Identify which cell holds the provided text, then report its (x, y) central coordinate. 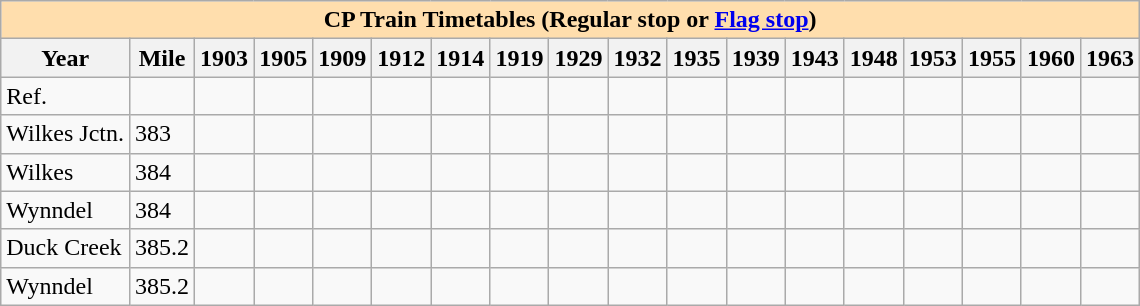
1912 (402, 58)
1909 (342, 58)
Year (66, 58)
1932 (638, 58)
1953 (932, 58)
Duck Creek (66, 248)
1919 (520, 58)
Mile (162, 58)
1960 (1050, 58)
1939 (756, 58)
1955 (992, 58)
1903 (224, 58)
Wilkes Jctn. (66, 134)
1935 (696, 58)
1905 (284, 58)
1963 (1110, 58)
1914 (460, 58)
383 (162, 134)
1929 (578, 58)
Wilkes (66, 172)
1943 (814, 58)
Ref. (66, 96)
1948 (874, 58)
CP Train Timetables (Regular stop or Flag stop) (570, 20)
